Scan for the cell matching the given text and deliver its (x, y) coordinate at center. 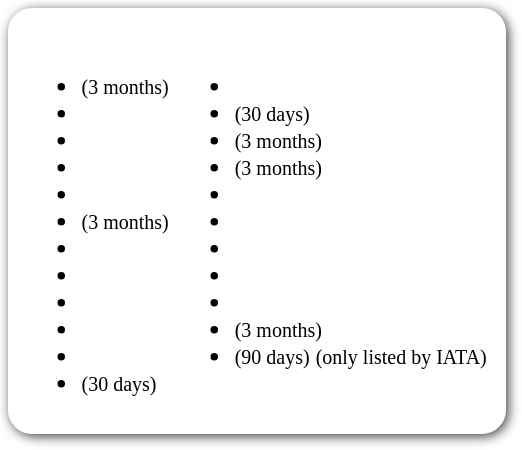
(30 days) (3 months) (3 months) (3 months) (90 days) (only listed by IATA) (330, 221)
(3 months) (3 months) (30 days) (95, 221)
